Output the (x, y) coordinate of the center of the cell containing the given text.  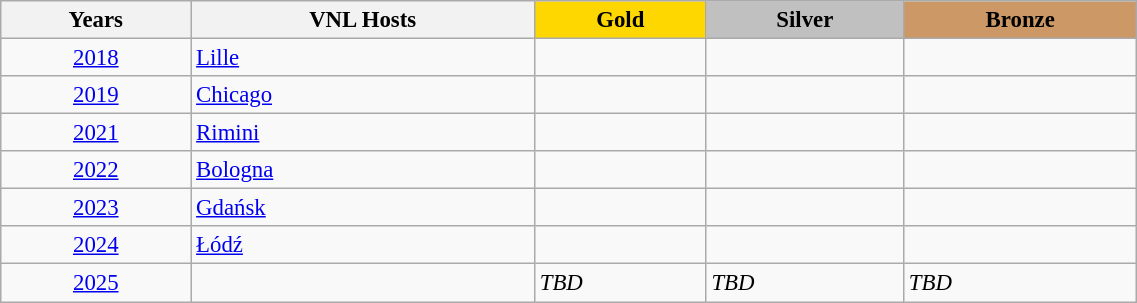
Rimini (363, 133)
Silver (804, 20)
Years (96, 20)
Chicago (363, 95)
VNL Hosts (363, 20)
2023 (96, 208)
2021 (96, 133)
Bronze (1020, 20)
Bologna (363, 170)
Łódź (363, 245)
Lille (363, 58)
2019 (96, 95)
Gdańsk (363, 208)
2022 (96, 170)
2018 (96, 58)
2024 (96, 245)
Gold (620, 20)
2025 (96, 283)
